Find where the given text appears and provide that cell's center as (x, y) coordinate. 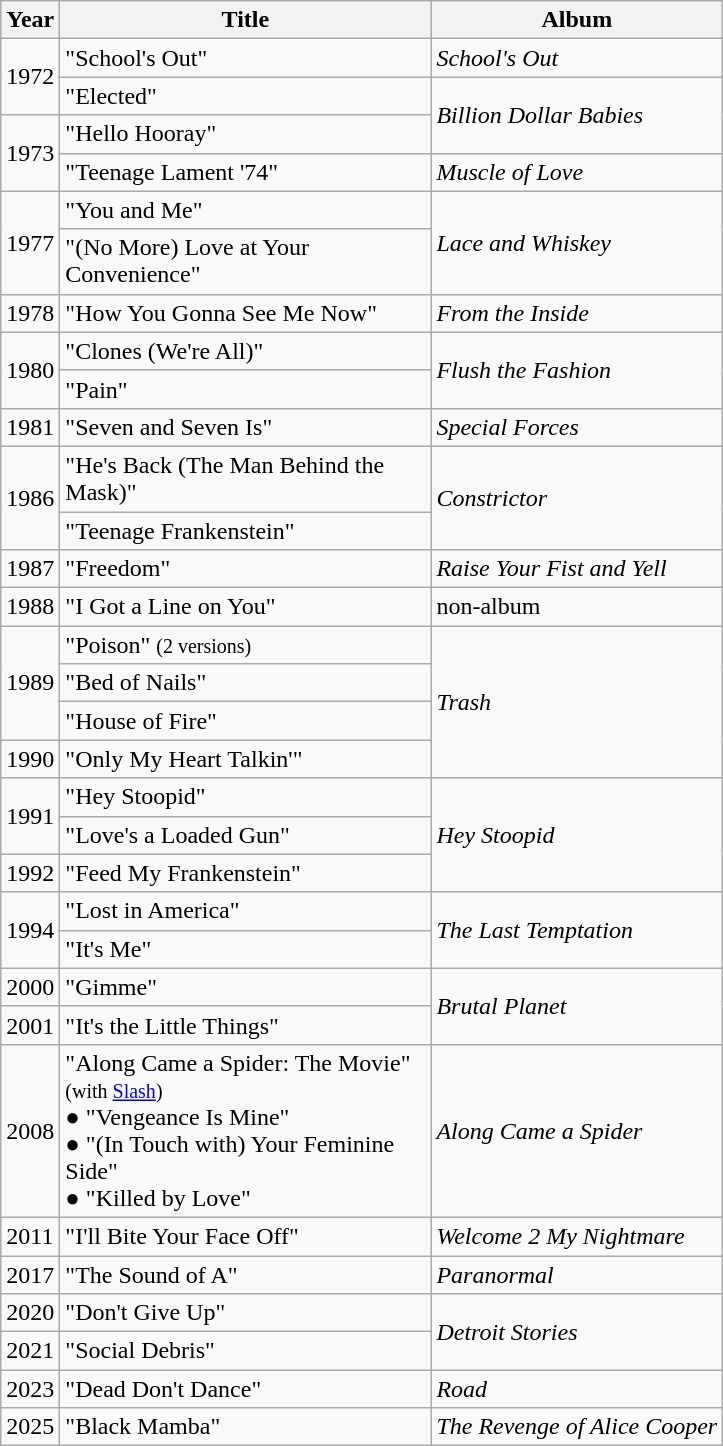
"Poison" (2 versions) (246, 645)
"Bed of Nails" (246, 683)
1994 (30, 930)
2020 (30, 1313)
"Black Mamba" (246, 1427)
Along Came a Spider (577, 1130)
"Gimme" (246, 987)
2017 (30, 1275)
"Lost in America" (246, 911)
non-album (577, 607)
Hey Stoopid (577, 835)
1986 (30, 498)
1978 (30, 313)
1988 (30, 607)
"Elected" (246, 96)
Welcome 2 My Nightmare (577, 1236)
1972 (30, 77)
"The Sound of A" (246, 1275)
2000 (30, 987)
1991 (30, 816)
"Teenage Lament '74" (246, 172)
Lace and Whiskey (577, 242)
1990 (30, 759)
1973 (30, 153)
Muscle of Love (577, 172)
Detroit Stories (577, 1332)
"Freedom" (246, 569)
2025 (30, 1427)
"It's the Little Things" (246, 1025)
Flush the Fashion (577, 370)
"Hey Stoopid" (246, 797)
"Teenage Frankenstein" (246, 531)
1977 (30, 242)
"House of Fire" (246, 721)
Constrictor (577, 498)
"He's Back (The Man Behind the Mask)" (246, 478)
Road (577, 1389)
The Last Temptation (577, 930)
"Along Came a Spider: The Movie" (with Slash)● "Vengeance Is Mine"● "(In Touch with) Your Feminine Side"● "Killed by Love" (246, 1130)
"Feed My Frankenstein" (246, 873)
1980 (30, 370)
School's Out (577, 58)
"I'll Bite Your Face Off" (246, 1236)
Title (246, 20)
2008 (30, 1130)
2023 (30, 1389)
"Pain" (246, 389)
"Only My Heart Talkin'" (246, 759)
"(No More) Love at Your Convenience" (246, 262)
"Seven and Seven Is" (246, 427)
Year (30, 20)
Raise Your Fist and Yell (577, 569)
Billion Dollar Babies (577, 115)
Trash (577, 702)
"It's Me" (246, 949)
Paranormal (577, 1275)
1989 (30, 683)
"How You Gonna See Me Now" (246, 313)
2011 (30, 1236)
"School's Out" (246, 58)
"Clones (We're All)" (246, 351)
1981 (30, 427)
"Social Debris" (246, 1351)
"You and Me" (246, 210)
"Hello Hooray" (246, 134)
The Revenge of Alice Cooper (577, 1427)
Brutal Planet (577, 1006)
1987 (30, 569)
2001 (30, 1025)
"Don't Give Up" (246, 1313)
Album (577, 20)
"Dead Don't Dance" (246, 1389)
Special Forces (577, 427)
2021 (30, 1351)
"Love's a Loaded Gun" (246, 835)
1992 (30, 873)
From the Inside (577, 313)
"I Got a Line on You" (246, 607)
